From the cell containing the given text, extract its center point as (X, Y) coordinate. 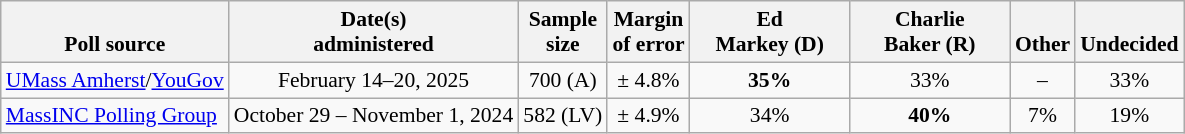
Other (1042, 32)
582 (LV) (562, 116)
7% (1042, 116)
19% (1129, 116)
35% (770, 80)
Date(s)administered (374, 32)
CharlieBaker (R) (930, 32)
October 29 – November 1, 2024 (374, 116)
34% (770, 116)
700 (A) (562, 80)
Undecided (1129, 32)
February 14–20, 2025 (374, 80)
± 4.9% (648, 116)
± 4.8% (648, 80)
Samplesize (562, 32)
40% (930, 116)
– (1042, 80)
MassINC Polling Group (115, 116)
Poll source (115, 32)
Marginof error (648, 32)
EdMarkey (D) (770, 32)
UMass Amherst/YouGov (115, 80)
